Return the (X, Y) coordinate for the center point of the cell that contains the specified text.  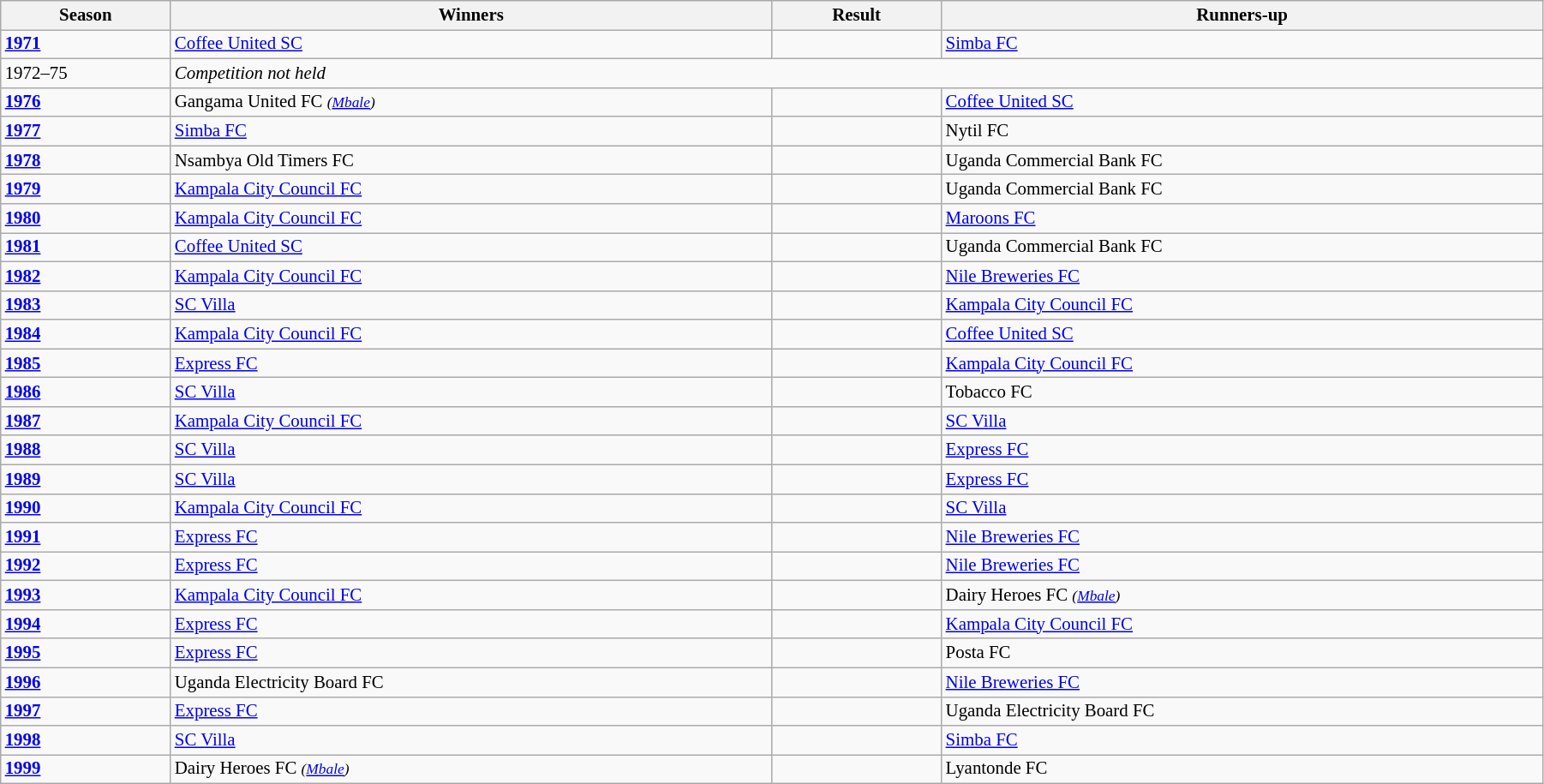
1976 (86, 102)
Nytil FC (1242, 131)
Tobacco FC (1242, 392)
1988 (86, 450)
1998 (86, 740)
1990 (86, 508)
1995 (86, 653)
Lyantonde FC (1242, 769)
1987 (86, 421)
1996 (86, 682)
1978 (86, 160)
1971 (86, 44)
Winners (471, 15)
1972–75 (86, 73)
1980 (86, 218)
1997 (86, 711)
1979 (86, 189)
1999 (86, 769)
Season (86, 15)
Posta FC (1242, 653)
1992 (86, 566)
1993 (86, 595)
Runners-up (1242, 15)
1985 (86, 363)
1977 (86, 131)
1983 (86, 305)
Result (857, 15)
Nsambya Old Timers FC (471, 160)
1989 (86, 479)
1982 (86, 276)
1991 (86, 537)
1986 (86, 392)
Maroons FC (1242, 218)
1981 (86, 247)
1984 (86, 334)
Competition not held (857, 73)
1994 (86, 624)
Gangama United FC (Mbale) (471, 102)
